Return the (x, y) coordinate for the center point of the cell that contains the specified text.  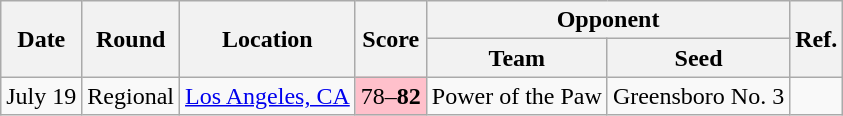
Location (268, 39)
Regional (131, 96)
Date (42, 39)
Seed (698, 58)
Opponent (608, 20)
Score (390, 39)
July 19 (42, 96)
78–82 (390, 96)
Ref. (816, 39)
Round (131, 39)
Power of the Paw (516, 96)
Team (516, 58)
Los Angeles, CA (268, 96)
Greensboro No. 3 (698, 96)
